Determine the (x, y) coordinate at the center of the cell enclosing the given text.  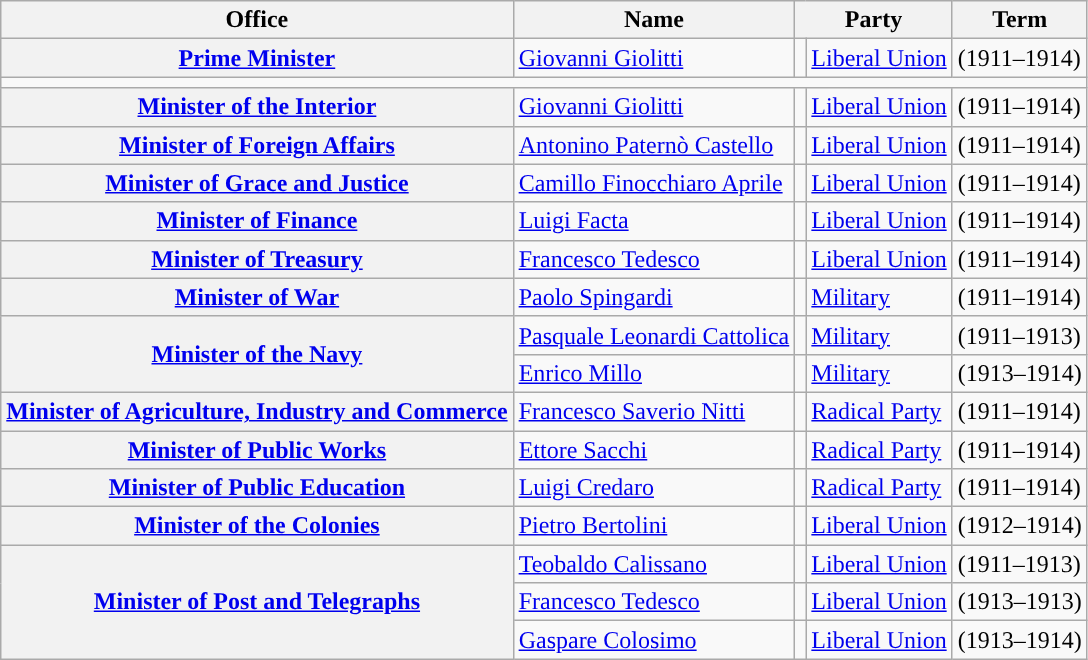
Camillo Finocchiaro Aprile (654, 183)
Term (1020, 20)
Enrico Millo (654, 373)
Minister of Foreign Affairs (257, 145)
Minister of the Navy (257, 354)
Minister of Finance (257, 221)
Gaspare Colosimo (654, 640)
Minister of Post and Telegraphs (257, 602)
Paolo Spingardi (654, 297)
(1913–1913) (1020, 602)
Minister of the Interior (257, 107)
Francesco Saverio Nitti (654, 411)
Prime Minister (257, 58)
Luigi Facta (654, 221)
Antonino Paternò Castello (654, 145)
Teobaldo Calissano (654, 564)
Minister of Treasury (257, 259)
Name (654, 20)
Minister of Public Education (257, 488)
Luigi Credaro (654, 488)
Minister of Agriculture, Industry and Commerce (257, 411)
Minister of Grace and Justice (257, 183)
Pietro Bertolini (654, 526)
Minister of the Colonies (257, 526)
Minister of Public Works (257, 449)
Minister of War (257, 297)
(1912–1914) (1020, 526)
Party (874, 20)
Ettore Sacchi (654, 449)
Pasquale Leonardi Cattolica (654, 335)
Office (257, 20)
